Find where the given text appears and provide that cell's center as (X, Y) coordinate. 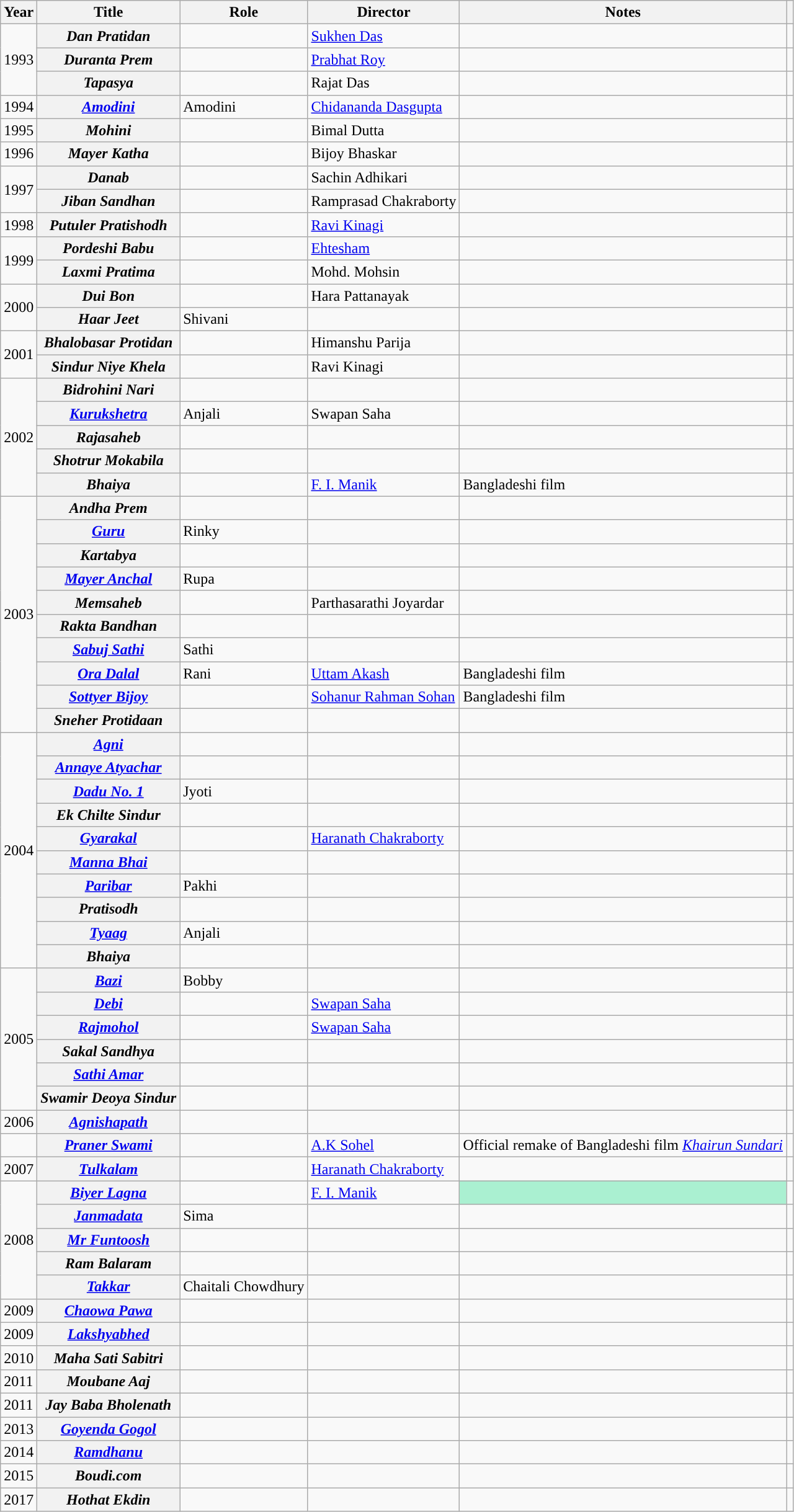
Bidrohini Nari (109, 390)
1999 (19, 260)
2013 (19, 1428)
2015 (19, 1476)
Sathi Amar (109, 1075)
1993 (19, 60)
1994 (19, 107)
Danab (109, 177)
Tulkalam (109, 1169)
Hara Pattanayak (383, 296)
2003 (19, 614)
2002 (19, 437)
Moubane Aaj (109, 1381)
Rakta Bandhan (109, 626)
Maha Sati Sabitri (109, 1358)
Bijoy Bhaskar (383, 154)
2001 (19, 355)
Manna Bhai (109, 862)
Rajasaheb (109, 437)
Pordeshi Babu (109, 248)
2004 (19, 851)
Ramprasad Chakraborty (383, 201)
Jay Baba Bholenath (109, 1405)
Sukhen Das (383, 36)
2000 (19, 308)
A.K Sohel (383, 1145)
Dadu No. 1 (109, 791)
Jyoti (244, 791)
Guru (109, 531)
Director (383, 12)
1998 (19, 225)
Ehtesham (383, 248)
Shivani (244, 319)
Biyer Lagna (109, 1193)
Shotrur Mokabila (109, 461)
1995 (19, 130)
Sachin Adhikari (383, 177)
Sakal Sandhya (109, 1051)
Ek Chilte Sindur (109, 815)
Chaitali Chowdhury (244, 1287)
2008 (19, 1240)
Putuler Pratishodh (109, 225)
Tapasya (109, 83)
Tyaag (109, 933)
Mohd. Mohsin (383, 272)
Swamir Deoya Sindur (109, 1098)
Mayer Katha (109, 154)
Chaowa Pawa (109, 1310)
Duranta Prem (109, 60)
Kartabya (109, 555)
Sathi (244, 649)
Paribar (109, 886)
Agni (109, 744)
Ram Balaram (109, 1263)
2014 (19, 1452)
Mayer Anchal (109, 579)
Sneher Protidaan (109, 721)
Himanshu Parija (383, 343)
Chidananda Dasgupta (383, 107)
Andha Prem (109, 508)
Sabuj Sathi (109, 649)
Gyarakal (109, 838)
Rupa (244, 579)
Ora Dalal (109, 673)
Uttam Akash (383, 673)
Janmadata (109, 1216)
2017 (19, 1500)
2006 (19, 1122)
Role (244, 12)
Rajmohol (109, 1027)
Debi (109, 1003)
Bhalobasar Protidan (109, 343)
Notes (623, 12)
Annaye Atyachar (109, 768)
Parthasarathi Joyardar (383, 602)
Sima (244, 1216)
Year (19, 12)
Mr Funtoosh (109, 1240)
2005 (19, 1039)
Ramdhanu (109, 1452)
Mohini (109, 130)
Kurukshetra (109, 414)
Prabhat Roy (383, 60)
Rajat Das (383, 83)
Dan Pratidan (109, 36)
Dui Bon (109, 296)
Sohanur Rahman Sohan (383, 697)
Pakhi (244, 886)
Laxmi Pratima (109, 272)
Bazi (109, 980)
Bobby (244, 980)
Rinky (244, 531)
1997 (19, 189)
Hothat Ekdin (109, 1500)
Bimal Dutta (383, 130)
1996 (19, 154)
Goyenda Gogol (109, 1428)
Sottyer Bijoy (109, 697)
Sindur Niye Khela (109, 367)
2007 (19, 1169)
Takkar (109, 1287)
Boudi.com (109, 1476)
Memsaheb (109, 602)
2010 (19, 1358)
Title (109, 12)
Rani (244, 673)
Lakshyabhed (109, 1334)
Jiban Sandhan (109, 201)
Pratisodh (109, 909)
Agnishapath (109, 1122)
Haar Jeet (109, 319)
Praner Swami (109, 1145)
Official remake of Bangladeshi film Khairun Sundari (623, 1145)
